Find where the given text appears and provide that cell's center as (X, Y) coordinate. 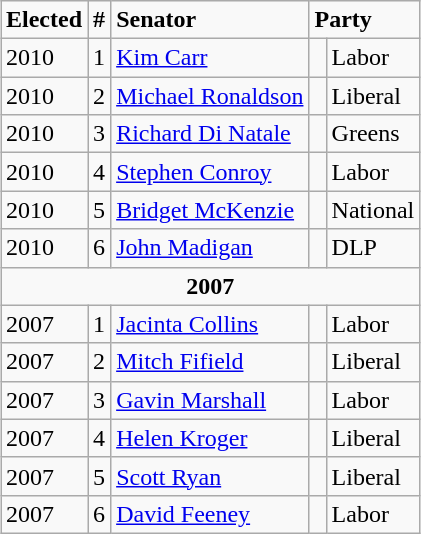
DLP (373, 248)
Stephen Conroy (210, 172)
Richard Di Natale (210, 134)
Mitch Fifield (210, 362)
# (100, 20)
Jacinta Collins (210, 324)
Senator (210, 20)
Bridget McKenzie (210, 210)
Kim Carr (210, 58)
Gavin Marshall (210, 400)
John Madigan (210, 248)
Greens (373, 134)
Helen Kroger (210, 438)
Michael Ronaldson (210, 96)
Party (364, 20)
Elected (44, 20)
David Feeney (210, 514)
Scott Ryan (210, 476)
National (373, 210)
